Return (X, Y) of the center of cell containing provided text 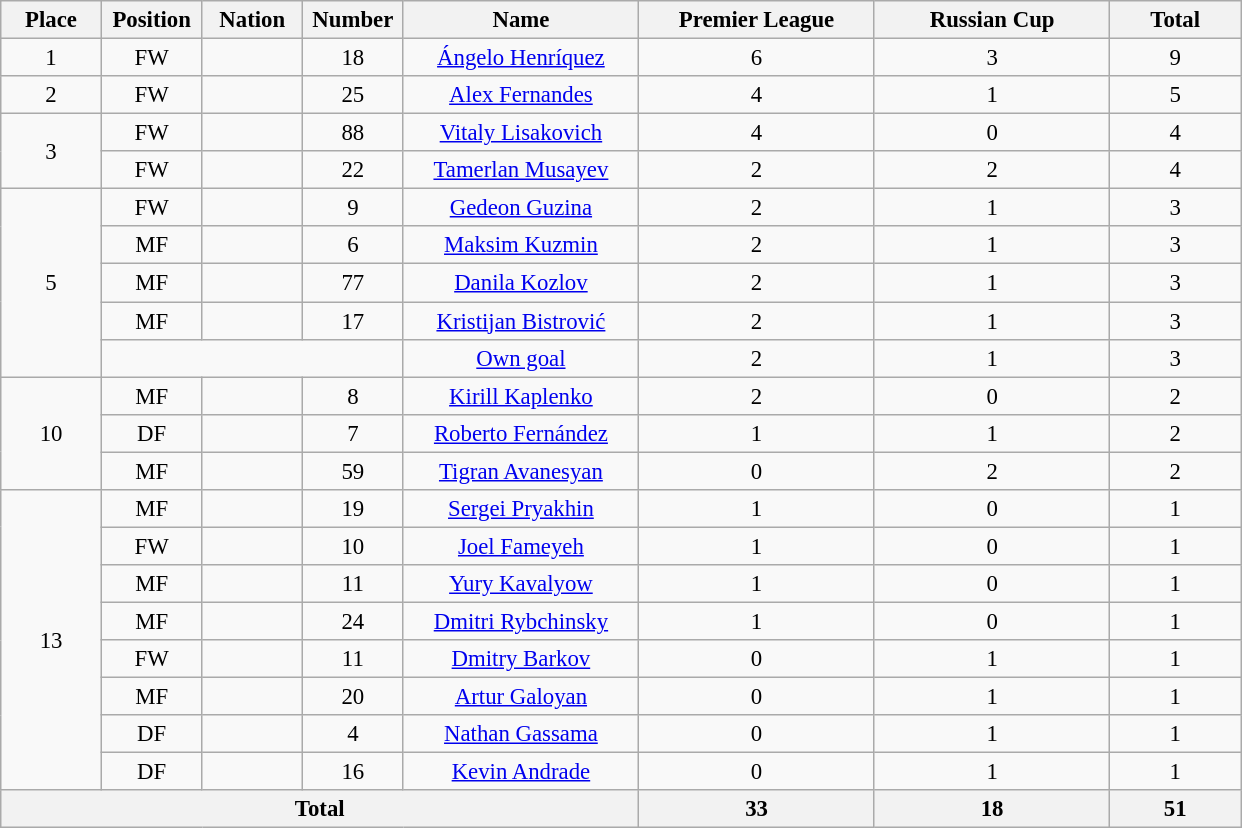
77 (354, 283)
Alex Fernandes (521, 95)
Place (52, 20)
Number (354, 20)
Premier League (757, 20)
7 (354, 433)
13 (52, 640)
Ángelo Henríquez (521, 58)
Name (521, 20)
Own goal (521, 358)
20 (354, 697)
Joel Fameyeh (521, 546)
Dmitry Barkov (521, 659)
25 (354, 95)
Nation (252, 20)
8 (354, 396)
Roberto Fernández (521, 433)
Tamerlan Musayev (521, 170)
17 (354, 321)
16 (354, 772)
Kristijan Bistrović (521, 321)
Yury Kavalyow (521, 584)
Russian Cup (992, 20)
51 (1176, 809)
88 (354, 133)
Sergei Pryakhin (521, 509)
24 (354, 621)
22 (354, 170)
Position (152, 20)
Kirill Kaplenko (521, 396)
19 (354, 509)
Maksim Kuzmin (521, 245)
Danila Kozlov (521, 283)
33 (757, 809)
Kevin Andrade (521, 772)
Tigran Avanesyan (521, 471)
Dmitri Rybchinsky (521, 621)
Gedeon Guzina (521, 208)
59 (354, 471)
Nathan Gassama (521, 734)
Vitaly Lisakovich (521, 133)
Artur Galoyan (521, 697)
